Find where the given text appears and provide that cell's center as (x, y) coordinate. 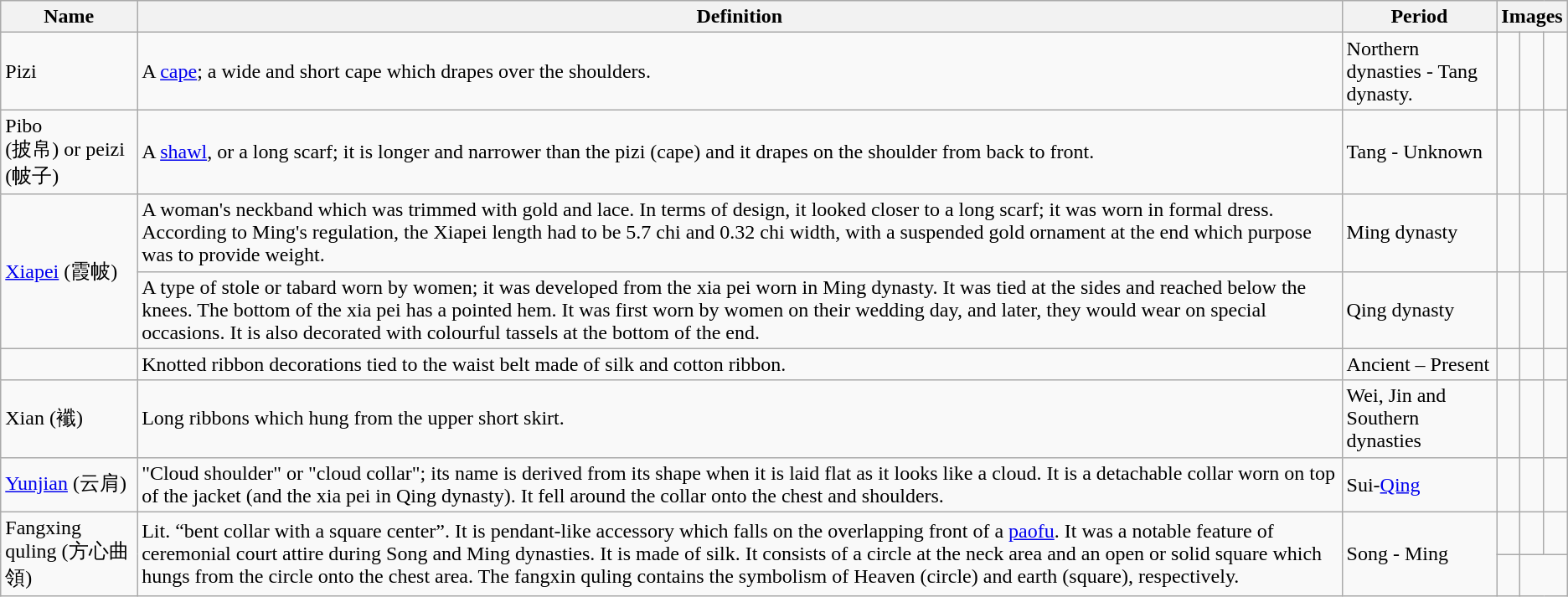
A shawl, or a long scarf; it is longer and narrower than the pizi (cape) and it drapes on the shoulder from back to front. (740, 152)
Fangxing quling (方心曲領) (69, 554)
Qing dynasty (1419, 310)
Xian (襳) (69, 419)
Definition (740, 17)
Wei, Jin and Southern dynasties (1419, 419)
Yunjian (云肩) (69, 484)
Period (1419, 17)
Sui-Qing (1419, 484)
Pibo(披帛) or peizi(帔子) (69, 152)
Northern dynasties - Tang dynasty. (1419, 71)
Pizi (69, 71)
Tang - Unknown (1419, 152)
Images (1532, 17)
Long ribbons which hung from the upper short skirt. (740, 419)
Knotted ribbon decorations tied to the waist belt made of silk and cotton ribbon. (740, 364)
Xiapei (霞帔) (69, 271)
A cape; a wide and short cape which drapes over the shoulders. (740, 71)
Ming dynasty (1419, 233)
Ancient – Present (1419, 364)
Song - Ming (1419, 554)
Name (69, 17)
